Scan for the cell matching the given text and deliver its (X, Y) coordinate at center. 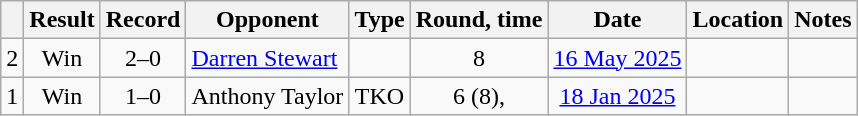
Notes (823, 20)
16 May 2025 (618, 58)
1–0 (143, 96)
Type (380, 20)
Date (618, 20)
6 (8), (479, 96)
18 Jan 2025 (618, 96)
Result (62, 20)
Anthony Taylor (268, 96)
Record (143, 20)
1 (12, 96)
TKO (380, 96)
Round, time (479, 20)
Darren Stewart (268, 58)
2 (12, 58)
2–0 (143, 58)
8 (479, 58)
Location (738, 20)
Opponent (268, 20)
